Return [X, Y] of the center of cell containing provided text 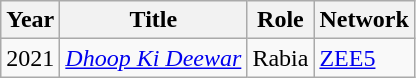
Title [154, 20]
ZEE5 [364, 58]
Rabia [280, 58]
Network [364, 20]
Role [280, 20]
2021 [30, 58]
Year [30, 20]
Dhoop Ki Deewar [154, 58]
